Extract the (X, Y) coordinate from the center of the cell holding the provided text.  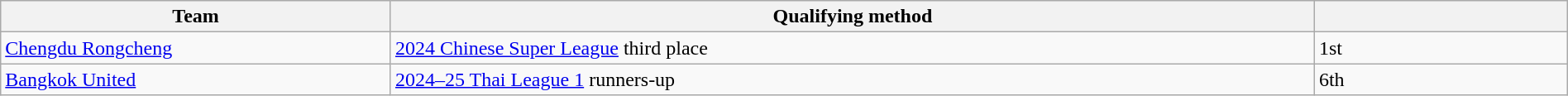
Team (196, 17)
2024 Chinese Super League third place (852, 48)
2024–25 Thai League 1 runners-up (852, 79)
Bangkok United (196, 79)
Chengdu Rongcheng (196, 48)
6th (1441, 79)
Qualifying method (852, 17)
1st (1441, 48)
